Scan for the cell matching the given text and deliver its (x, y) coordinate at center. 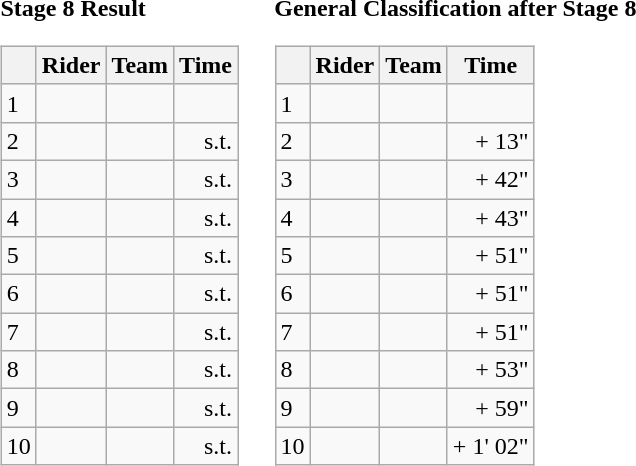
+ 43" (490, 217)
+ 1' 02" (490, 446)
+ 42" (490, 179)
+ 53" (490, 370)
+ 13" (490, 141)
+ 59" (490, 408)
